Capture the cell that displays the provided text and extract its [x, y] central coordinate. 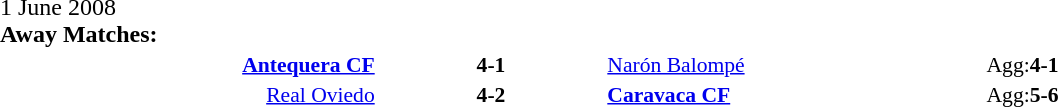
Narón Balompé [795, 64]
4-1 [492, 64]
